For the text-containing cell, return its midpoint in (X, Y) coordinate format. 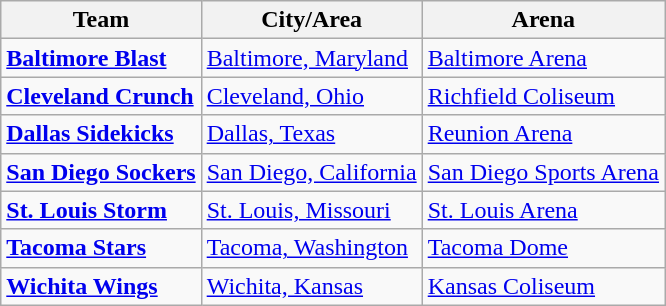
Richfield Coliseum (543, 96)
Wichita Wings (101, 286)
St. Louis, Missouri (312, 210)
Dallas, Texas (312, 134)
San Diego Sockers (101, 172)
Cleveland Crunch (101, 96)
Reunion Arena (543, 134)
Dallas Sidekicks (101, 134)
Tacoma Stars (101, 248)
Cleveland, Ohio (312, 96)
Baltimore Blast (101, 58)
St. Louis Arena (543, 210)
City/Area (312, 20)
Baltimore Arena (543, 58)
St. Louis Storm (101, 210)
Team (101, 20)
Wichita, Kansas (312, 286)
Kansas Coliseum (543, 286)
Arena (543, 20)
Baltimore, Maryland (312, 58)
Tacoma, Washington (312, 248)
San Diego Sports Arena (543, 172)
Tacoma Dome (543, 248)
San Diego, California (312, 172)
